Return the [x, y] coordinate for the center point of the cell that contains the specified text.  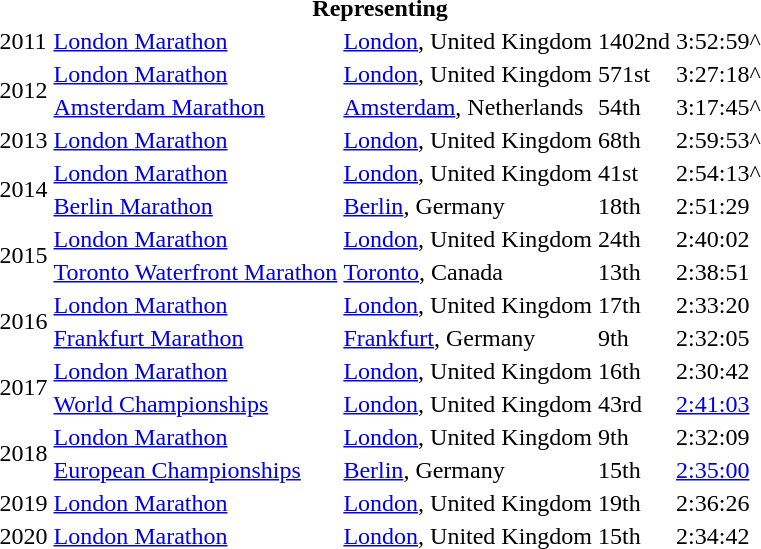
19th [634, 503]
Toronto Waterfront Marathon [196, 272]
1402nd [634, 41]
Amsterdam Marathon [196, 107]
18th [634, 206]
17th [634, 305]
Frankfurt Marathon [196, 338]
68th [634, 140]
Frankfurt, Germany [468, 338]
571st [634, 74]
13th [634, 272]
24th [634, 239]
Toronto, Canada [468, 272]
41st [634, 173]
15th [634, 470]
European Championships [196, 470]
54th [634, 107]
World Championships [196, 404]
Amsterdam, Netherlands [468, 107]
16th [634, 371]
Berlin Marathon [196, 206]
43rd [634, 404]
